Provide the (x, y) coordinate of the cell's center where the given text is located.  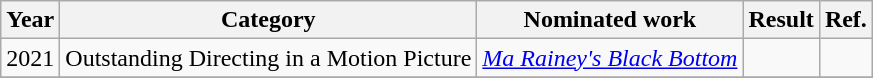
2021 (30, 58)
Ma Rainey's Black Bottom (610, 58)
Nominated work (610, 20)
Category (268, 20)
Year (30, 20)
Result (781, 20)
Outstanding Directing in a Motion Picture (268, 58)
Ref. (846, 20)
